Return [X, Y] of the center of cell containing provided text 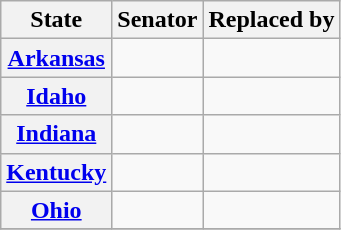
Indiana [56, 134]
Ohio [56, 210]
State [56, 20]
Senator [158, 20]
Kentucky [56, 172]
Idaho [56, 96]
Arkansas [56, 58]
Replaced by [272, 20]
